Provide the [X, Y] coordinate of the cell's center where the given text is located.  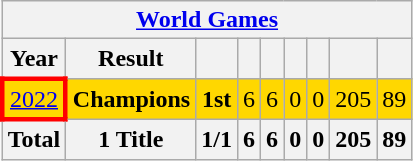
Year [34, 59]
2022 [34, 98]
1 Title [131, 139]
Result [131, 59]
Total [34, 139]
World Games [207, 20]
1st [217, 98]
1/1 [217, 139]
Champions [131, 98]
